Capture the cell that displays the provided text and extract its (X, Y) central coordinate. 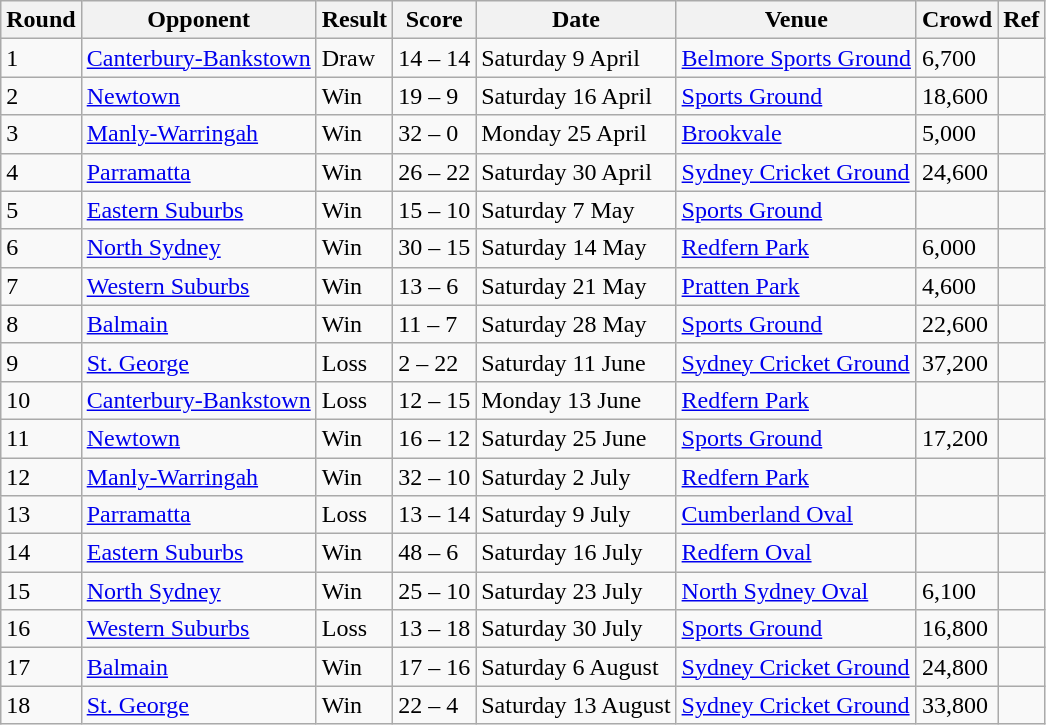
Draw (354, 58)
18 (41, 705)
North Sydney Oval (796, 591)
Saturday 21 May (576, 286)
14 – 14 (434, 58)
13 – 18 (434, 629)
Monday 25 April (576, 134)
2 – 22 (434, 362)
17,200 (956, 438)
48 – 6 (434, 553)
12 (41, 477)
Saturday 13 August (576, 705)
5 (41, 210)
3 (41, 134)
17 (41, 667)
Crowd (956, 20)
Cumberland Oval (796, 515)
Saturday 6 August (576, 667)
Opponent (198, 20)
33,800 (956, 705)
Saturday 14 May (576, 248)
17 – 16 (434, 667)
16 (41, 629)
11 (41, 438)
14 (41, 553)
32 – 10 (434, 477)
Saturday 11 June (576, 362)
6,100 (956, 591)
30 – 15 (434, 248)
6,000 (956, 248)
18,600 (956, 96)
22,600 (956, 324)
Saturday 9 April (576, 58)
Redfern Oval (796, 553)
8 (41, 324)
6 (41, 248)
Saturday 2 July (576, 477)
Date (576, 20)
24,600 (956, 172)
Saturday 9 July (576, 515)
19 – 9 (434, 96)
11 – 7 (434, 324)
4,600 (956, 286)
10 (41, 400)
5,000 (956, 134)
Monday 13 June (576, 400)
9 (41, 362)
2 (41, 96)
Score (434, 20)
24,800 (956, 667)
13 – 6 (434, 286)
26 – 22 (434, 172)
16 – 12 (434, 438)
15 (41, 591)
6,700 (956, 58)
12 – 15 (434, 400)
Saturday 28 May (576, 324)
22 – 4 (434, 705)
Venue (796, 20)
1 (41, 58)
4 (41, 172)
7 (41, 286)
13 – 14 (434, 515)
Round (41, 20)
Saturday 16 April (576, 96)
Saturday 7 May (576, 210)
Saturday 23 July (576, 591)
15 – 10 (434, 210)
37,200 (956, 362)
16,800 (956, 629)
Saturday 30 April (576, 172)
Ref (1022, 20)
Result (354, 20)
Saturday 25 June (576, 438)
Saturday 30 July (576, 629)
Saturday 16 July (576, 553)
13 (41, 515)
Belmore Sports Ground (796, 58)
Pratten Park (796, 286)
Brookvale (796, 134)
25 – 10 (434, 591)
32 – 0 (434, 134)
